Detect which cell encompasses the target text, then output its (X, Y) center coordinate. 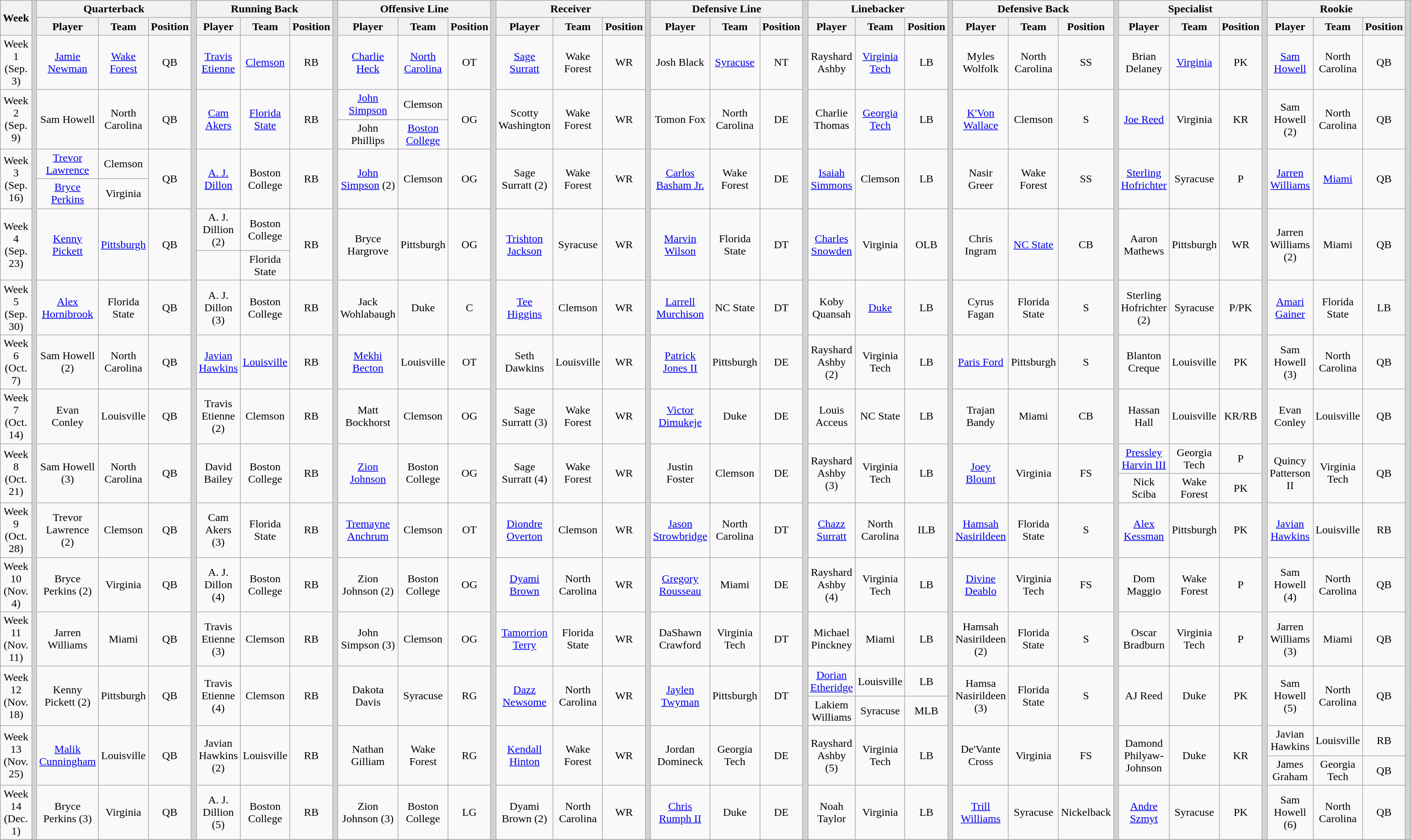
Tee Higgins (525, 307)
Patrick Jones II (680, 362)
Cam Akers (218, 119)
Nathan Gilliam (368, 755)
A. J. Dillon (4) (218, 585)
Sam Howell (5) (1290, 696)
Rayshard Ashby (3) (831, 473)
Jack Wohlabaugh (368, 307)
Kenny Pickett (2) (68, 696)
Charlie Heck (368, 62)
Joe Reed (1144, 119)
Dazz Newsome (525, 696)
Scotty Washington (525, 119)
Dom Maggio (1144, 585)
Koby Quansah (831, 307)
Sage Surratt (4) (525, 473)
John Phillips (368, 134)
Linebacker (878, 9)
Kenny Pickett (68, 244)
Bryce Perkins (2) (68, 585)
John Simpson (368, 104)
Seth Dawkins (525, 362)
Jaylen Twyman (680, 696)
Blanton Creque (1144, 362)
Kendall Hinton (525, 755)
Nick Sciba (1144, 488)
Week 6 (Oct. 7) (16, 362)
Jamie Newman (68, 62)
Sage Surratt (2) (525, 179)
Week 8 (Oct. 21) (16, 473)
Trevor Lawrence (2) (68, 530)
Bryce Perkins (3) (68, 813)
Isaiah Simmons (831, 179)
Alex Hornibrook (68, 307)
Larrell Murchison (680, 307)
Marvin Wilson (680, 244)
Bryce Perkins (68, 194)
Tamorrion Terry (525, 639)
Hassan Hall (1144, 416)
Javian Hawkins (2) (218, 755)
Rayshard Ashby (4) (831, 585)
Victor Dimukeje (680, 416)
Dyami Brown (2) (525, 813)
Sam Howell (4) (1290, 585)
Andre Szmyt (1144, 813)
Myles Wolfolk (981, 62)
Running Back (264, 9)
Justin Foster (680, 473)
Noah Taylor (831, 813)
NT (781, 62)
Zion Johnson (368, 473)
Jarren Williams (3) (1290, 639)
Charlie Thomas (831, 119)
Malik Cunningham (68, 755)
Tremayne Anchrum (368, 530)
Trevor Lawrence (68, 164)
Tomon Fox (680, 119)
Louis Acceus (831, 416)
Week 2 (Sep. 9) (16, 119)
Defensive Back (1033, 9)
Diondre Overton (525, 530)
OLB (926, 244)
Chris Ingram (981, 244)
A. J. Dillion (5) (218, 813)
Joey Blount (981, 473)
Week 7 (Oct. 14) (16, 416)
Dyami Brown (525, 585)
Receiver (570, 9)
Defensive Line (727, 9)
Rayshard Ashby (831, 62)
KR/RB (1241, 416)
Jason Strowbridge (680, 530)
A. J. Dillion (2) (218, 229)
Week (16, 18)
Week 1 (Sep. 3) (16, 62)
Charles Snowden (831, 244)
Alex Kessman (1144, 530)
Damond Philyaw-Johnson (1144, 755)
Week 9 (Oct. 28) (16, 530)
David Bailey (218, 473)
Nickelback (1086, 813)
Chazz Surratt (831, 530)
Week 14 (Dec. 1) (16, 813)
Quarterback (114, 9)
Travis Etienne (2) (218, 416)
P/PK (1241, 307)
Hamsah Nasirildeen (981, 530)
Josh Black (680, 62)
Zion Johnson (3) (368, 813)
Paris Ford (981, 362)
Hamsa Nasirildeen (3) (981, 696)
A. J. Dillon (3) (218, 307)
LG (469, 813)
John Simpson (3) (368, 639)
John Simpson (2) (368, 179)
Cam Akers (3) (218, 530)
Specialist (1190, 9)
Cyrus Fagan (981, 307)
ILB (926, 530)
Week 12 (Nov. 18) (16, 696)
Zion Johnson (2) (368, 585)
C (469, 307)
Nasir Greer (981, 179)
Offensive Line (414, 9)
Dorian Etheridge (831, 681)
Sage Surratt (525, 62)
Michael Pinckney (831, 639)
Rayshard Ashby (5) (831, 755)
Week 13 (Nov. 25) (16, 755)
James Graham (1290, 771)
DaShawn Crawford (680, 639)
De'Vante Cross (981, 755)
Sage Surratt (3) (525, 416)
Sam Howell (6) (1290, 813)
Week 11 (Nov. 11) (16, 639)
Week 4 (Sep. 23) (16, 244)
Trill Williams (981, 813)
Jordan Domineck (680, 755)
Quincy Patterson II (1290, 473)
K'Von Wallace (981, 119)
Travis Etienne (218, 62)
Lakiem Williams (831, 711)
AJ Reed (1144, 696)
Week 5 (Sep. 30) (16, 307)
Mekhi Becton (368, 362)
Gregory Rousseau (680, 585)
Amari Gainer (1290, 307)
Chris Rumph II (680, 813)
Bryce Hargrove (368, 244)
Week 10 (Nov. 4) (16, 585)
Matt Bockhorst (368, 416)
A. J. Dillon (218, 179)
Rookie (1336, 9)
Carlos Basham Jr. (680, 179)
Brian Delaney (1144, 62)
Week 3 (Sep. 16) (16, 179)
Trishton Jackson (525, 244)
Dakota Davis (368, 696)
Trajan Bandy (981, 416)
Sterling Hofrichter (1144, 179)
Travis Etienne (4) (218, 696)
Aaron Mathews (1144, 244)
Hamsah Nasirildeen (2) (981, 639)
MLB (926, 711)
Pressley Harvin III (1144, 458)
Divine Deablo (981, 585)
Rayshard Ashby (2) (831, 362)
Travis Etienne (3) (218, 639)
Oscar Bradburn (1144, 639)
Jarren Williams (2) (1290, 244)
Sterling Hofrichter (2) (1144, 307)
